For the text-containing cell, return its midpoint in (x, y) coordinate format. 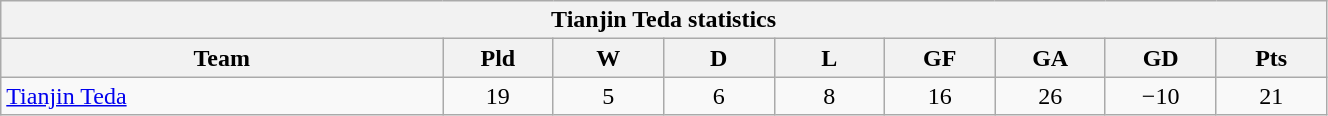
8 (829, 96)
6 (719, 96)
Team (222, 58)
Tianjin Teda (222, 96)
W (608, 58)
−10 (1160, 96)
Pts (1272, 58)
21 (1272, 96)
GA (1050, 58)
Pld (498, 58)
L (829, 58)
GF (939, 58)
Tianjin Teda statistics (664, 20)
19 (498, 96)
16 (939, 96)
5 (608, 96)
26 (1050, 96)
GD (1160, 58)
D (719, 58)
